Detect which cell encompasses the target text, then output its (X, Y) center coordinate. 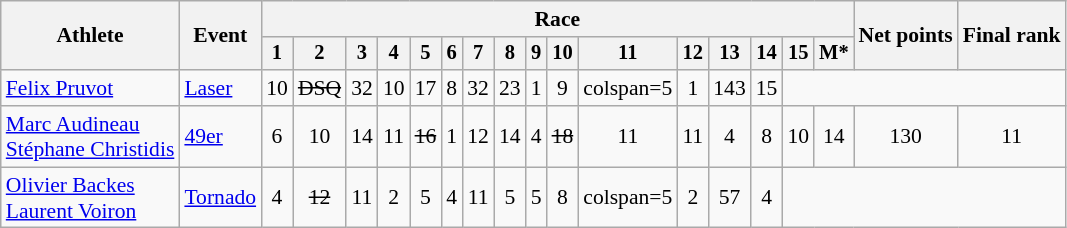
Athlete (90, 36)
7 (478, 54)
Felix Pruvot (90, 88)
57 (730, 198)
Final rank (1012, 36)
17 (426, 88)
Event (220, 36)
Race (557, 19)
16 (426, 136)
Marc AudineauStéphane Christidis (90, 136)
143 (730, 88)
18 (563, 136)
Tornado (220, 198)
13 (730, 54)
23 (510, 88)
49er (220, 136)
Laser (220, 88)
3 (362, 54)
Net points (906, 36)
M* (834, 54)
130 (906, 136)
DSQ (320, 88)
Olivier BackesLaurent Voiron (90, 198)
